Provide the [X, Y] coordinate of the cell's center where the given text is located.  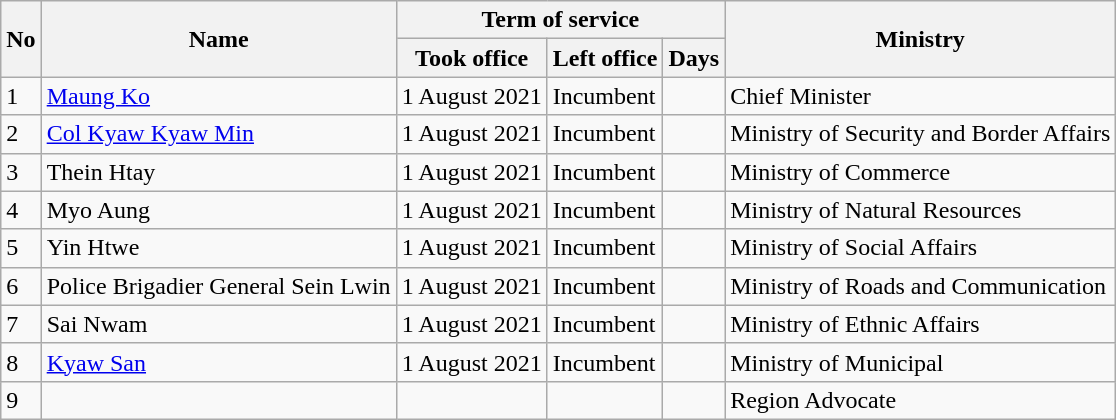
Left office [605, 58]
Region Advocate [920, 400]
Maung Ko [218, 96]
Thein Htay [218, 172]
No [21, 39]
9 [21, 400]
Police Brigadier General Sein Lwin [218, 286]
Ministry of Commerce [920, 172]
7 [21, 324]
Ministry of Municipal [920, 362]
Took office [472, 58]
Chief Minister [920, 96]
Sai Nwam [218, 324]
3 [21, 172]
Col Kyaw Kyaw Min [218, 134]
Term of service [560, 20]
5 [21, 248]
1 [21, 96]
Ministry of Social Affairs [920, 248]
4 [21, 210]
Ministry of Ethnic Affairs [920, 324]
Kyaw San [218, 362]
2 [21, 134]
Ministry of Roads and Communication [920, 286]
Ministry of Security and Border Affairs [920, 134]
Ministry [920, 39]
Ministry of Natural Resources [920, 210]
8 [21, 362]
Myo Aung [218, 210]
6 [21, 286]
Yin Htwe [218, 248]
Days [694, 58]
Name [218, 39]
